Capture the cell that displays the provided text and extract its [x, y] central coordinate. 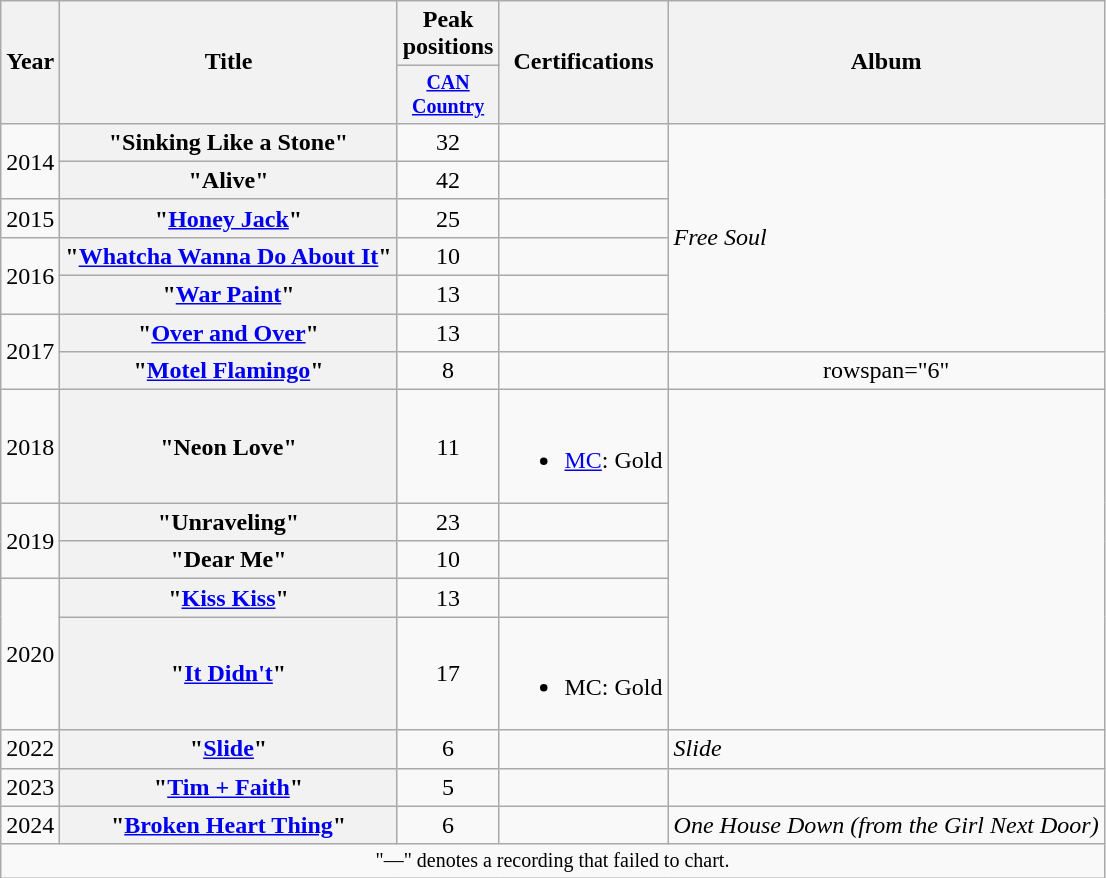
"Dear Me" [228, 560]
25 [448, 218]
"War Paint" [228, 295]
2017 [30, 352]
2019 [30, 541]
2018 [30, 446]
2024 [30, 825]
17 [448, 674]
Album [886, 62]
Title [228, 62]
"Whatcha Wanna Do About It" [228, 256]
2016 [30, 275]
2020 [30, 654]
"Sinking Like a Stone" [228, 142]
"Broken Heart Thing" [228, 825]
Free Soul [886, 237]
2015 [30, 218]
8 [448, 371]
"Neon Love" [228, 446]
CAN Country [448, 94]
Certifications [584, 62]
"—" denotes a recording that failed to chart. [552, 860]
"Tim + Faith" [228, 787]
"Slide" [228, 749]
rowspan="6" [886, 371]
"Unraveling" [228, 522]
"Motel Flamingo" [228, 371]
32 [448, 142]
11 [448, 446]
2014 [30, 161]
Peak positions [448, 34]
5 [448, 787]
"Kiss Kiss" [228, 598]
"Over and Over" [228, 333]
42 [448, 180]
"Alive" [228, 180]
23 [448, 522]
2022 [30, 749]
2023 [30, 787]
"Honey Jack" [228, 218]
Year [30, 62]
One House Down (from the Girl Next Door) [886, 825]
Slide [886, 749]
"It Didn't" [228, 674]
